Search for the cell housing the specified text and yield its [X, Y] center coordinate. 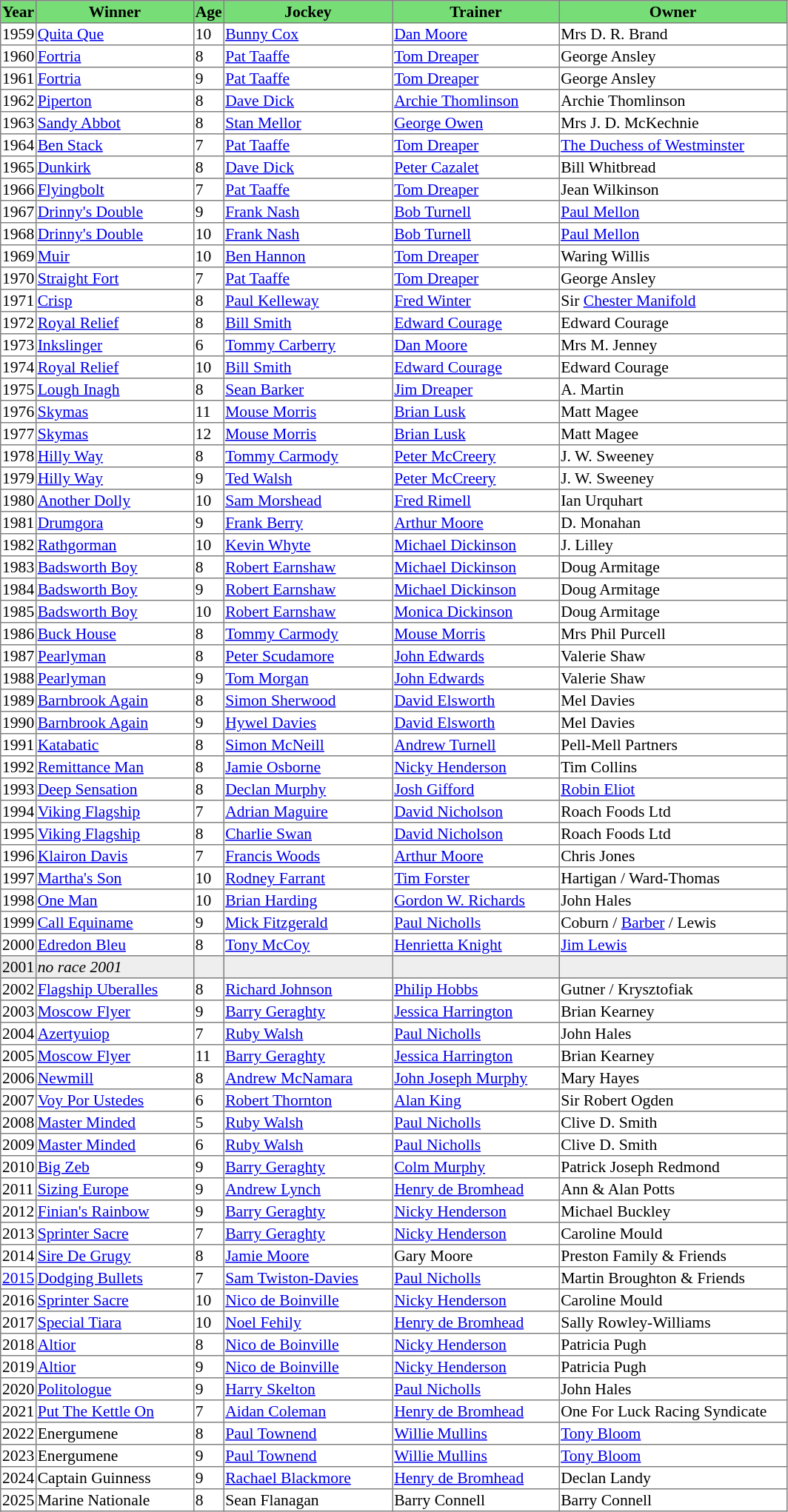
Special Tiara [114, 1322]
Politologue [114, 1389]
Chris Jones [673, 856]
Jim Dreaper [475, 389]
Flyingbolt [114, 190]
no race 2001 [114, 967]
George Owen [475, 123]
1990 [19, 723]
Rodney Farrant [308, 878]
Mrs Phil Purcell [673, 634]
Deep Sensation [114, 789]
Sandy Abbot [114, 123]
Henrietta Knight [475, 945]
1977 [19, 434]
1992 [19, 767]
Big Zeb [114, 1167]
Sally Rowley-Williams [673, 1322]
2002 [19, 989]
Edredon Bleu [114, 945]
Peter Scudamore [308, 656]
John Joseph Murphy [475, 1078]
2005 [19, 1056]
1971 [19, 301]
Newmill [114, 1078]
1961 [19, 78]
Sir Robert Ogden [673, 1100]
2012 [19, 1211]
Mary Hayes [673, 1078]
2015 [19, 1278]
Aidan Coleman [308, 1411]
1966 [19, 190]
1997 [19, 878]
Ben Stack [114, 145]
Declan Landy [673, 1478]
1963 [19, 123]
1988 [19, 678]
Tim Collins [673, 767]
Gutner / Krysztofiak [673, 989]
Tony McCoy [308, 945]
1982 [19, 545]
Fred Rimell [475, 501]
Peter Cazalet [475, 167]
Sean Barker [308, 389]
2010 [19, 1167]
Robert Thornton [308, 1100]
1967 [19, 212]
1979 [19, 478]
2008 [19, 1123]
Declan Murphy [308, 789]
Azertyuiop [114, 1034]
D. Monahan [673, 523]
Andrew McNamara [308, 1078]
2021 [19, 1411]
1995 [19, 834]
Frank Berry [308, 523]
Age [208, 12]
Sire De Grugy [114, 1256]
Gordon W. Richards [475, 900]
1975 [19, 389]
1978 [19, 456]
Philip Hobbs [475, 989]
Tommy Carberry [308, 345]
Jamie Moore [308, 1256]
1985 [19, 612]
Hartigan / Ward-Thomas [673, 878]
One For Luck Racing Syndicate [673, 1411]
Mick Fitzgerald [308, 923]
Mrs M. Jenney [673, 345]
Call Equiname [114, 923]
Robin Eliot [673, 789]
Rathgorman [114, 545]
Mrs D. R. Brand [673, 34]
1981 [19, 523]
Kevin Whyte [308, 545]
Piperton [114, 101]
Quita Que [114, 34]
2017 [19, 1322]
2003 [19, 1011]
2022 [19, 1434]
Sam Twiston-Davies [308, 1278]
2004 [19, 1034]
Straight Fort [114, 278]
1965 [19, 167]
Ann & Alan Potts [673, 1189]
Sean Flanagan [308, 1500]
Michael Buckley [673, 1211]
Martin Broughton & Friends [673, 1278]
Pell-Mell Partners [673, 745]
Patrick Joseph Redmond [673, 1167]
2019 [19, 1367]
Dodging Bullets [114, 1278]
Simon McNeill [308, 745]
Andrew Lynch [308, 1189]
1999 [19, 923]
Alan King [475, 1100]
1962 [19, 101]
2020 [19, 1389]
1986 [19, 634]
1991 [19, 745]
Jim Lewis [673, 945]
Rachael Blackmore [308, 1478]
Noel Fehily [308, 1322]
2025 [19, 1500]
Waring Willis [673, 256]
Lough Inagh [114, 389]
Tom Morgan [308, 678]
Richard Johnson [308, 989]
1989 [19, 700]
Trainer [475, 12]
Crisp [114, 301]
1973 [19, 345]
Jean Wilkinson [673, 190]
1968 [19, 234]
Martha's Son [114, 878]
Jockey [308, 12]
2001 [19, 967]
Fred Winter [475, 301]
Drumgora [114, 523]
1993 [19, 789]
Captain Guinness [114, 1478]
Preston Family & Friends [673, 1256]
Jamie Osborne [308, 767]
2006 [19, 1078]
2011 [19, 1189]
Colm Murphy [475, 1167]
2016 [19, 1300]
2007 [19, 1100]
Simon Sherwood [308, 700]
Ted Walsh [308, 478]
Finian's Rainbow [114, 1211]
Katabatic [114, 745]
One Man [114, 900]
Flagship Uberalles [114, 989]
Voy Por Ustedes [114, 1100]
Marine Nationale [114, 1500]
1960 [19, 56]
Inkslinger [114, 345]
1976 [19, 412]
A. Martin [673, 389]
Mrs J. D. McKechnie [673, 123]
2000 [19, 945]
1980 [19, 501]
Sizing Europe [114, 1189]
Paul Kelleway [308, 301]
2023 [19, 1456]
Coburn / Barber / Lewis [673, 923]
1972 [19, 323]
5 [208, 1123]
Stan Mellor [308, 123]
Owner [673, 12]
Andrew Turnell [475, 745]
Josh Gifford [475, 789]
Bill Whitbread [673, 167]
1969 [19, 256]
Charlie Swan [308, 834]
1959 [19, 34]
Year [19, 12]
1970 [19, 278]
Ben Hannon [308, 256]
Monica Dickinson [475, 612]
1996 [19, 856]
Put The Kettle On [114, 1411]
Gary Moore [475, 1256]
1983 [19, 567]
1984 [19, 589]
Tim Forster [475, 878]
2013 [19, 1234]
1994 [19, 812]
The Duchess of Westminster [673, 145]
Sir Chester Manifold [673, 301]
Sam Morshead [308, 501]
1974 [19, 367]
Ian Urquhart [673, 501]
Bunny Cox [308, 34]
1987 [19, 656]
12 [208, 434]
2024 [19, 1478]
Buck House [114, 634]
Hywel Davies [308, 723]
1998 [19, 900]
Dunkirk [114, 167]
Francis Woods [308, 856]
Winner [114, 12]
Another Dolly [114, 501]
2014 [19, 1256]
Klairon Davis [114, 856]
2009 [19, 1145]
2018 [19, 1345]
Harry Skelton [308, 1389]
Brian Harding [308, 900]
Remittance Man [114, 767]
Adrian Maguire [308, 812]
1964 [19, 145]
J. Lilley [673, 545]
Muir [114, 256]
